Pinpoint the cell where the given text exists, returning its (x, y) midpoint coordinate. 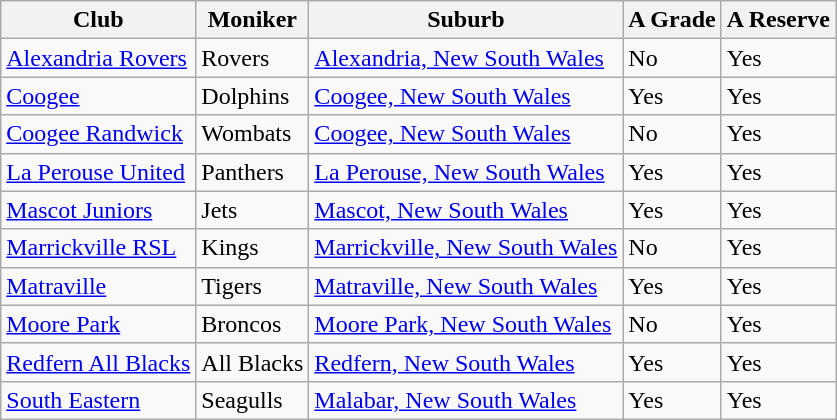
Moniker (252, 20)
A Reserve (778, 20)
Wombats (252, 134)
Redfern All Blacks (98, 362)
La Perouse United (98, 172)
Seagulls (252, 400)
Rovers (252, 58)
Moore Park, New South Wales (466, 324)
Panthers (252, 172)
Mascot, New South Wales (466, 210)
Matraville, New South Wales (466, 286)
Moore Park (98, 324)
Kings (252, 248)
Tigers (252, 286)
South Eastern (98, 400)
Broncos (252, 324)
Dolphins (252, 96)
Marrickville RSL (98, 248)
Marrickville, New South Wales (466, 248)
La Perouse, New South Wales (466, 172)
Malabar, New South Wales (466, 400)
Coogee Randwick (98, 134)
Alexandria, New South Wales (466, 58)
Club (98, 20)
Alexandria Rovers (98, 58)
Coogee (98, 96)
Matraville (98, 286)
Redfern, New South Wales (466, 362)
A Grade (672, 20)
Suburb (466, 20)
Jets (252, 210)
Mascot Juniors (98, 210)
All Blacks (252, 362)
